Provide the (x, y) coordinate of the cell's center where the given text is located.  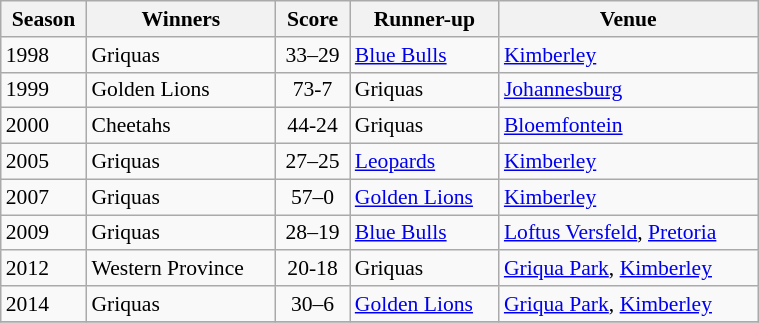
2005 (44, 162)
Season (44, 19)
57–0 (312, 197)
33–29 (312, 55)
2007 (44, 197)
1998 (44, 55)
2014 (44, 304)
27–25 (312, 162)
30–6 (312, 304)
2012 (44, 269)
Western Province (180, 269)
Cheetahs (180, 126)
Venue (628, 19)
Bloemfontein (628, 126)
1999 (44, 90)
Score (312, 19)
Leopards (424, 162)
20-18 (312, 269)
Winners (180, 19)
Johannesburg (628, 90)
2009 (44, 233)
73-7 (312, 90)
28–19 (312, 233)
2000 (44, 126)
44-24 (312, 126)
Loftus Versfeld, Pretoria (628, 233)
Runner-up (424, 19)
